For the text-containing cell, return its midpoint in (X, Y) coordinate format. 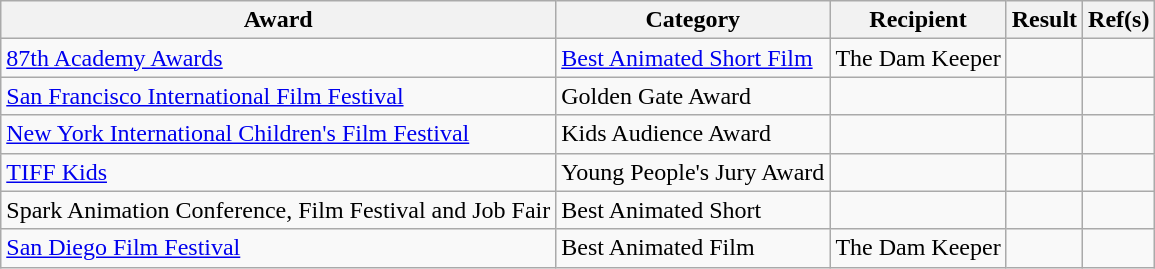
Young People's Jury Award (693, 172)
Best Animated Film (693, 248)
Recipient (918, 20)
Kids Audience Award (693, 134)
Award (278, 20)
San Diego Film Festival (278, 248)
TIFF Kids (278, 172)
Ref(s) (1119, 20)
Category (693, 20)
Best Animated Short (693, 210)
New York International Children's Film Festival (278, 134)
Result (1044, 20)
87th Academy Awards (278, 58)
Best Animated Short Film (693, 58)
Golden Gate Award (693, 96)
Spark Animation Conference, Film Festival and Job Fair (278, 210)
San Francisco International Film Festival (278, 96)
